Search for the cell housing the specified text and yield its (X, Y) center coordinate. 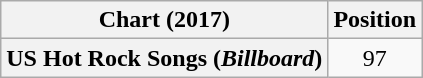
US Hot Rock Songs (Billboard) (164, 58)
Position (375, 20)
Chart (2017) (164, 20)
97 (375, 58)
